Provide the (x, y) coordinate of the cell's center where the given text is located.  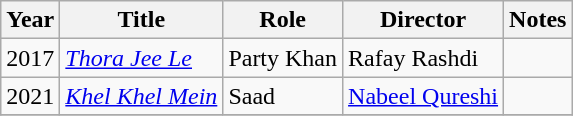
2017 (30, 58)
Nabeel Qureshi (424, 96)
Notes (538, 20)
Role (283, 20)
Thora Jee Le (142, 58)
Rafay Rashdi (424, 58)
Director (424, 20)
Khel Khel Mein (142, 96)
Title (142, 20)
Year (30, 20)
Party Khan (283, 58)
Saad (283, 96)
2021 (30, 96)
